Output the [x, y] coordinate of the center of the cell containing the given text.  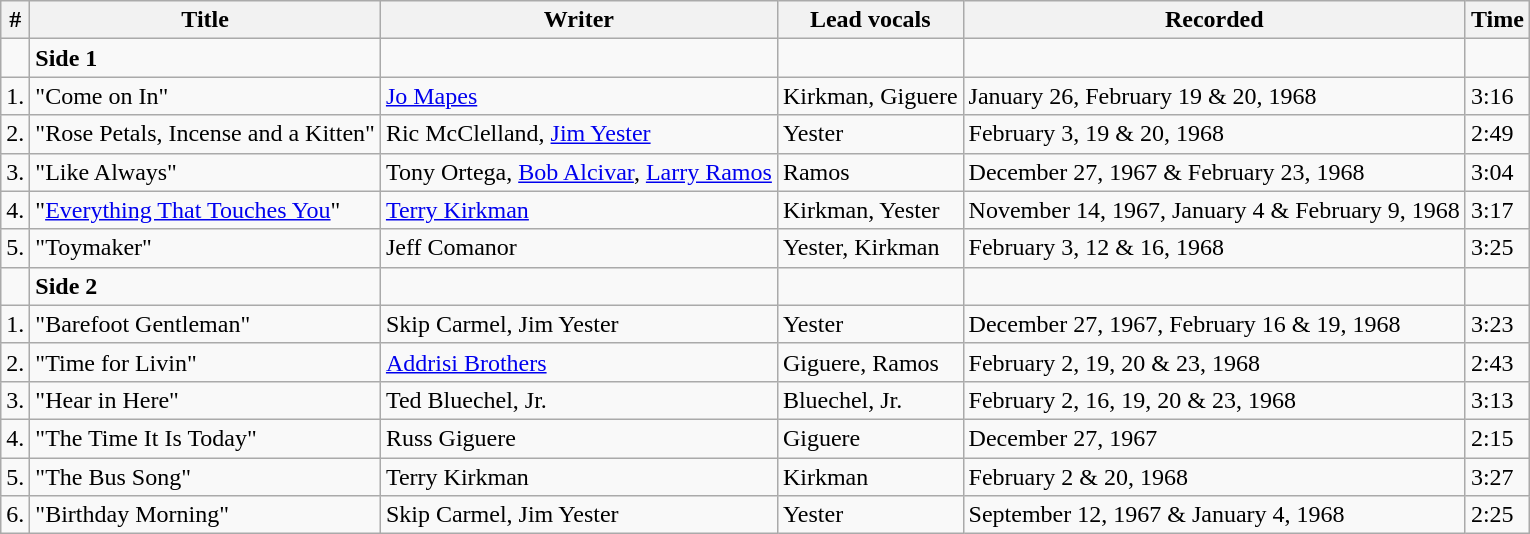
February 3, 12 & 16, 1968 [1214, 248]
Jo Mapes [578, 96]
"The Time It Is Today" [206, 438]
Bluechel, Jr. [870, 400]
"Birthday Morning" [206, 515]
3:23 [1497, 324]
Jeff Comanor [578, 248]
Side 1 [206, 58]
3:27 [1497, 477]
6. [16, 515]
Addrisi Brothers [578, 362]
"Like Always" [206, 172]
Tony Ortega, Bob Alcivar, Larry Ramos [578, 172]
Ramos [870, 172]
2:15 [1497, 438]
September 12, 1967 & January 4, 1968 [1214, 515]
Writer [578, 20]
3:16 [1497, 96]
Yester, Kirkman [870, 248]
January 26, February 19 & 20, 1968 [1214, 96]
3:13 [1497, 400]
"Time for Livin" [206, 362]
"Hear in Here" [206, 400]
"Come on In" [206, 96]
"Barefoot Gentleman" [206, 324]
3:04 [1497, 172]
2:49 [1497, 134]
Russ Giguere [578, 438]
Giguere [870, 438]
"The Bus Song" [206, 477]
February 3, 19 & 20, 1968 [1214, 134]
Giguere, Ramos [870, 362]
November 14, 1967, January 4 & February 9, 1968 [1214, 210]
# [16, 20]
Time [1497, 20]
"Everything That Touches You" [206, 210]
Recorded [1214, 20]
Side 2 [206, 286]
Ted Bluechel, Jr. [578, 400]
December 27, 1967 & February 23, 1968 [1214, 172]
3:25 [1497, 248]
Lead vocals [870, 20]
December 27, 1967, February 16 & 19, 1968 [1214, 324]
"Toymaker" [206, 248]
2:25 [1497, 515]
February 2, 16, 19, 20 & 23, 1968 [1214, 400]
2:43 [1497, 362]
3:17 [1497, 210]
Kirkman, Yester [870, 210]
Kirkman [870, 477]
February 2 & 20, 1968 [1214, 477]
December 27, 1967 [1214, 438]
"Rose Petals, Incense and a Kitten" [206, 134]
Kirkman, Giguere [870, 96]
Ric McClelland, Jim Yester [578, 134]
February 2, 19, 20 & 23, 1968 [1214, 362]
Title [206, 20]
